Extract the (x, y) coordinate from the center of the cell holding the provided text.  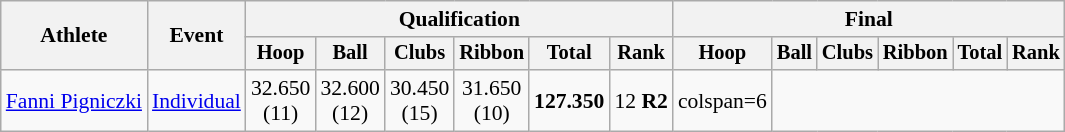
32.650(11) (280, 100)
30.450(15) (420, 100)
Individual (196, 100)
colspan=6 (722, 100)
31.650(10) (492, 100)
12 R2 (641, 100)
Event (196, 36)
Final (869, 19)
Athlete (74, 36)
Qualification (460, 19)
32.600(12) (350, 100)
127.350 (569, 100)
Fanni Pigniczki (74, 100)
